Provide the (X, Y) coordinate of the cell's center where the given text is located.  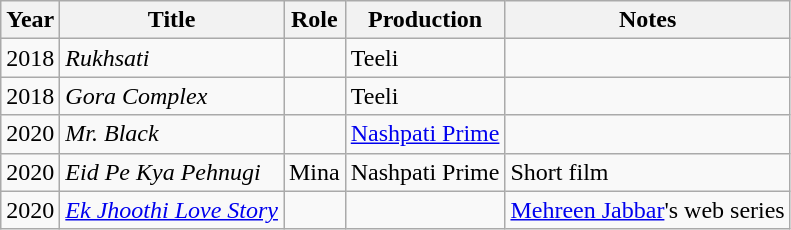
Mr. Black (172, 134)
Eid Pe Kya Pehnugi (172, 172)
Mina (315, 172)
Rukhsati (172, 58)
Ek Jhoothi Love Story (172, 210)
Production (425, 20)
Role (315, 20)
Gora Complex (172, 96)
Mehreen Jabbar's web series (648, 210)
Title (172, 20)
Year (30, 20)
Short film (648, 172)
Notes (648, 20)
